Return (X, Y) of the center of cell containing provided text 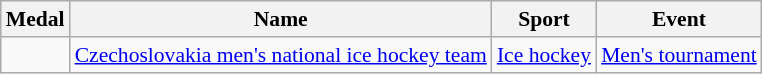
Ice hockey (544, 55)
Name (281, 19)
Medal (36, 19)
Sport (544, 19)
Event (679, 19)
Men's tournament (679, 55)
Czechoslovakia men's national ice hockey team (281, 55)
